Extract the [x, y] coordinate from the center of the cell holding the provided text.  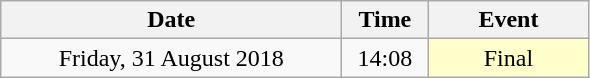
14:08 [385, 58]
Event [508, 20]
Friday, 31 August 2018 [172, 58]
Date [172, 20]
Time [385, 20]
Final [508, 58]
